Extract the [X, Y] coordinate from the center of the cell holding the provided text.  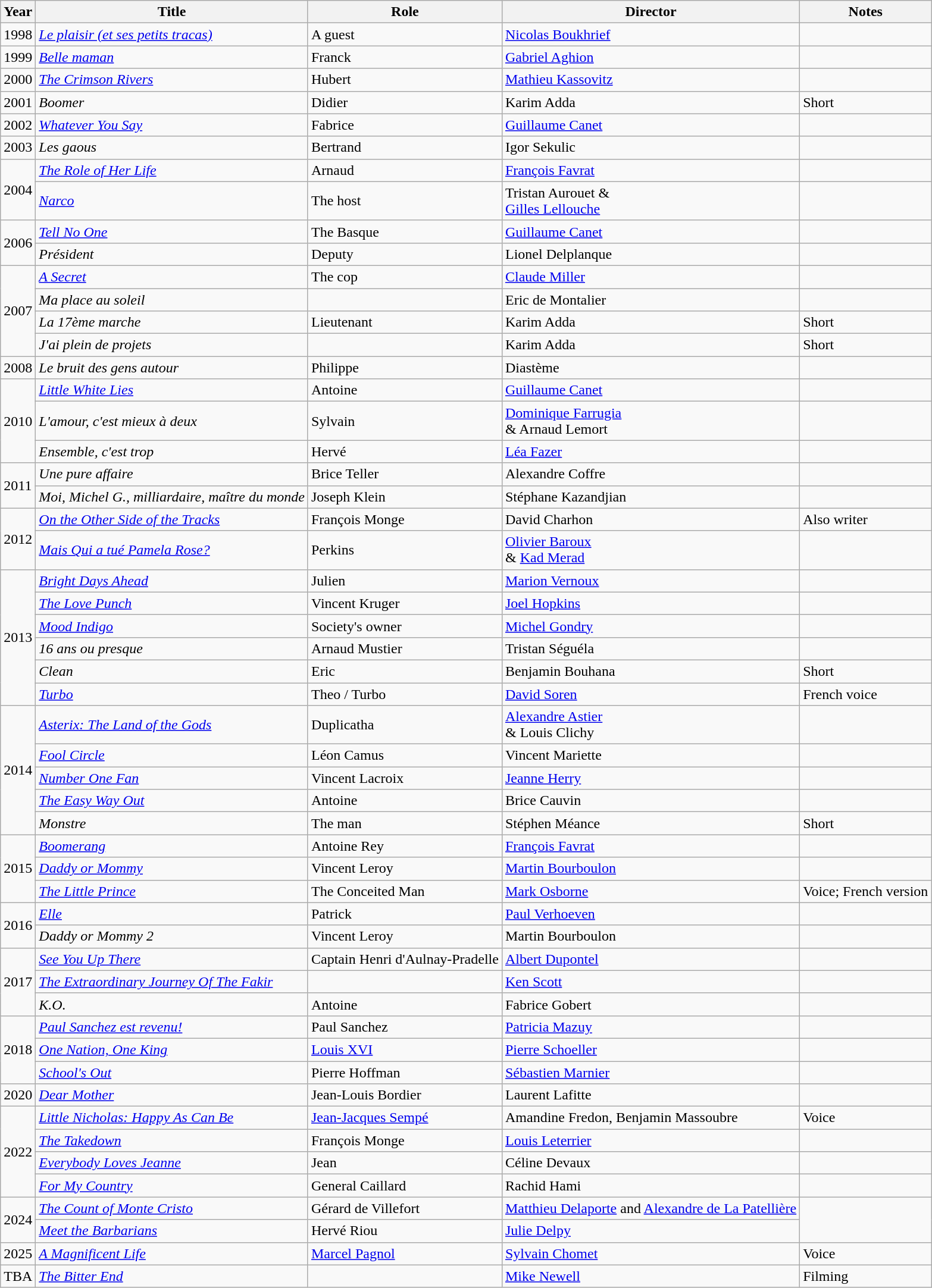
Mathieu Kassovitz [650, 80]
Duplicatha [405, 725]
Léon Camus [405, 756]
Stéphen Méance [650, 823]
Jean-Louis Bordier [405, 1095]
Lieutenant [405, 322]
Pierre Hoffman [405, 1073]
Igor Sekulic [650, 148]
Philippe [405, 368]
Mood Indigo [172, 626]
Amandine Fredon, Benjamin Massoubre [650, 1118]
Paul Sanchez [405, 1027]
2006 [18, 243]
Louis XVI [405, 1049]
2002 [18, 125]
2017 [18, 982]
Boomer [172, 102]
Céline Devaux [650, 1163]
Bertrand [405, 148]
2003 [18, 148]
Brice Cauvin [650, 801]
16 ans ou presque [172, 648]
Mark Osborne [650, 891]
TBA [18, 1276]
2024 [18, 1220]
Whatever You Say [172, 125]
1998 [18, 35]
Title [172, 12]
Une pure affaire [172, 474]
Léa Fazer [650, 452]
La 17ème marche [172, 322]
K.O. [172, 1004]
Society's owner [405, 626]
Fabrice Gobert [650, 1004]
Patricia Mazuy [650, 1027]
Laurent Lafitte [650, 1095]
Albert Dupontel [650, 959]
Little White Lies [172, 390]
Le plaisir (et ses petits tracas) [172, 35]
Hervé Riou [405, 1231]
Vincent Kruger [405, 603]
Didier [405, 102]
Belle maman [172, 57]
2010 [18, 421]
The Love Punch [172, 603]
Dominique Farrugia & Arnaud Lemort [650, 421]
Ensemble, c'est trop [172, 452]
General Caillard [405, 1186]
A Magnificent Life [172, 1253]
Président [172, 254]
Ma place au soleil [172, 299]
The Role of Her Life [172, 170]
The Crimson Rivers [172, 80]
L'amour, c'est mieux à deux [172, 421]
A guest [405, 35]
The cop [405, 277]
Matthieu Delaporte and Alexandre de La Patellière [650, 1208]
Rachid Hami [650, 1186]
The Takedown [172, 1140]
Dear Mother [172, 1095]
Le bruit des gens autour [172, 368]
Joseph Klein [405, 497]
Role [405, 12]
Clean [172, 671]
Asterix: The Land of the Gods [172, 725]
Also writer [865, 519]
Year [18, 12]
For My Country [172, 1186]
Filming [865, 1276]
Louis Leterrier [650, 1140]
The Extraordinary Journey Of The Fakir [172, 982]
Moi, Michel G., milliardaire, maître du monde [172, 497]
See You Up There [172, 959]
One Nation, One King [172, 1049]
On the Other Side of the Tracks [172, 519]
2011 [18, 485]
Perkins [405, 550]
Meet the Barbarians [172, 1231]
Number One Fan [172, 778]
Patrick [405, 914]
Stéphane Kazandjian [650, 497]
School's Out [172, 1073]
2016 [18, 925]
2001 [18, 102]
Michel Gondry [650, 626]
David Charhon [650, 519]
Jean [405, 1163]
Turbo [172, 694]
2012 [18, 539]
The host [405, 201]
Sébastien Marnier [650, 1073]
2018 [18, 1049]
Vincent Mariette [650, 756]
Julien [405, 581]
Daddy or Mommy 2 [172, 936]
The man [405, 823]
2014 [18, 770]
Gérard de Villefort [405, 1208]
Arnaud [405, 170]
The Count of Monte Cristo [172, 1208]
Theo / Turbo [405, 694]
The Conceited Man [405, 891]
2025 [18, 1253]
Daddy or Mommy [172, 869]
Tell No One [172, 231]
Narco [172, 201]
Pierre Schoeller [650, 1049]
Hervé [405, 452]
Marcel Pagnol [405, 1253]
2013 [18, 637]
Bright Days Ahead [172, 581]
Brice Teller [405, 474]
2015 [18, 869]
Franck [405, 57]
Gabriel Aghion [650, 57]
The Bitter End [172, 1276]
Deputy [405, 254]
2000 [18, 80]
Ken Scott [650, 982]
Captain Henri d'Aulnay-Pradelle [405, 959]
2008 [18, 368]
A Secret [172, 277]
The Basque [405, 231]
Everybody Loves Jeanne [172, 1163]
Monstre [172, 823]
Paul Verhoeven [650, 914]
Diastème [650, 368]
Sylvain [405, 421]
J'ai plein de projets [172, 345]
2007 [18, 311]
Little Nicholas: Happy As Can Be [172, 1118]
Jeanne Herry [650, 778]
Fabrice [405, 125]
Mike Newell [650, 1276]
Lionel Delplanque [650, 254]
Arnaud Mustier [405, 648]
Director [650, 12]
Fool Circle [172, 756]
Boomerang [172, 846]
Antoine Rey [405, 846]
Voice; French version [865, 891]
Julie Delpy [650, 1231]
The Easy Way Out [172, 801]
The Little Prince [172, 891]
Olivier Baroux & Kad Merad [650, 550]
Elle [172, 914]
2004 [18, 189]
Sylvain Chomet [650, 1253]
Marion Vernoux [650, 581]
Hubert [405, 80]
Les gaous [172, 148]
Alexandre Coffre [650, 474]
Benjamin Bouhana [650, 671]
Jean-Jacques Sempé [405, 1118]
Mais Qui a tué Pamela Rose? [172, 550]
Vincent Lacroix [405, 778]
Notes [865, 12]
Tristan Aurouet & Gilles Lellouche [650, 201]
French voice [865, 694]
Nicolas Boukhrief [650, 35]
David Soren [650, 694]
1999 [18, 57]
2020 [18, 1095]
Eric [405, 671]
Paul Sanchez est revenu! [172, 1027]
Claude Miller [650, 277]
2022 [18, 1152]
Joel Hopkins [650, 603]
Tristan Séguéla [650, 648]
Eric de Montalier [650, 299]
Alexandre Astier & Louis Clichy [650, 725]
